Detect which cell encompasses the target text, then output its (x, y) center coordinate. 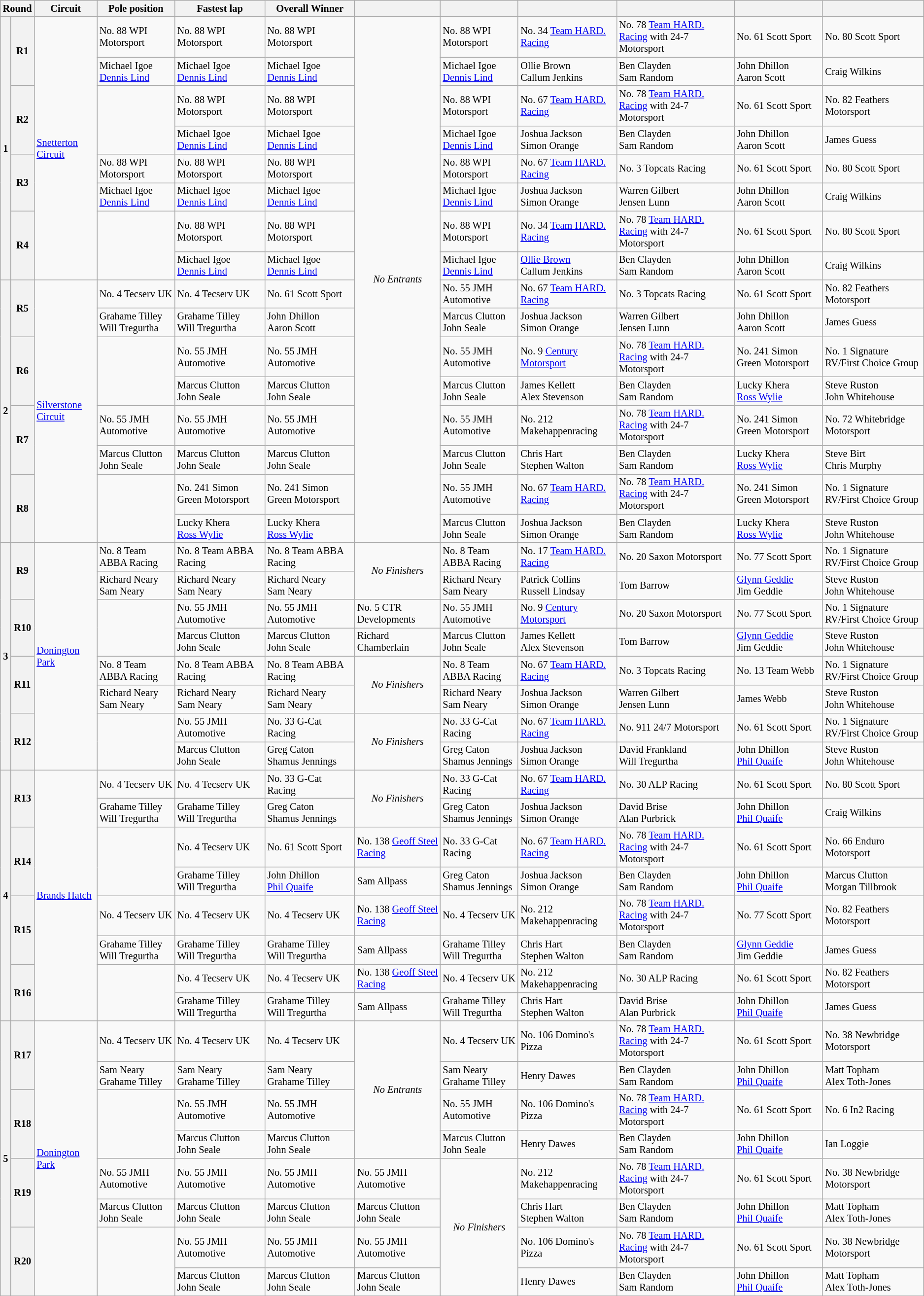
Ian Loggie (873, 1144)
R9 (23, 571)
R8 (23, 508)
James Webb (779, 699)
R5 (23, 308)
R17 (23, 1055)
R16 (23, 993)
4 (6, 895)
Snetterton Circuit (66, 148)
1 (6, 148)
No. 5 CTR Developments (398, 614)
Richard Chamberlain (398, 642)
R6 (23, 371)
3 (6, 656)
No. 6 In2 Racing (873, 1110)
Silverstone Circuit (66, 411)
5 (6, 1158)
Patrick Collins Russell Lindsay (567, 585)
R4 (23, 245)
R3 (23, 182)
No. 17 Team HARD. Racing (567, 557)
R10 (23, 628)
R12 (23, 741)
R14 (23, 861)
Pole position (136, 8)
Circuit (66, 8)
No. 13 Team Webb (779, 670)
Steve Birt Chris Murphy (873, 460)
2 (6, 411)
R2 (23, 119)
R1 (23, 51)
R11 (23, 684)
No. 66 Enduro Motorsport (873, 847)
R19 (23, 1193)
No. 72 Whitebridge Motorsport (873, 425)
Round (18, 8)
R15 (23, 930)
Overall Winner (309, 8)
Marcus Clutton Morgan Tillbrook (873, 881)
No. 911 24/7 Motorsport (675, 727)
Fastest lap (220, 8)
R7 (23, 440)
David Frankland Will Tregurtha (675, 756)
R18 (23, 1124)
R20 (23, 1261)
Brands Hatch (66, 895)
R13 (23, 799)
